Return the (x, y) coordinate for the center point of the cell that contains the specified text.  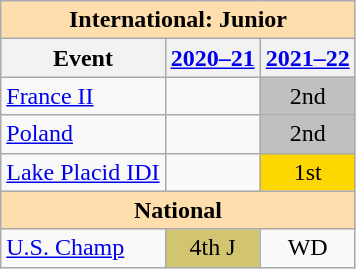
U.S. Champ (83, 248)
1st (308, 172)
Event (83, 58)
4th J (212, 248)
France II (83, 96)
Poland (83, 134)
2020–21 (212, 58)
National (178, 210)
2021–22 (308, 58)
International: Junior (178, 20)
WD (308, 248)
Lake Placid IDI (83, 172)
